Provide the [X, Y] coordinate of the cell's center where the given text is located.  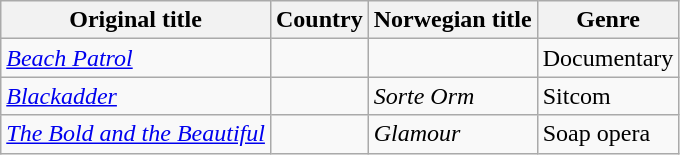
Norwegian title [452, 20]
The Bold and the Beautiful [136, 134]
Blackadder [136, 96]
Glamour [452, 134]
Original title [136, 20]
Genre [608, 20]
Sitcom [608, 96]
Beach Patrol [136, 58]
Documentary [608, 58]
Soap opera [608, 134]
Sorte Orm [452, 96]
Country [319, 20]
